Pinpoint the cell where the given text exists, returning its [x, y] midpoint coordinate. 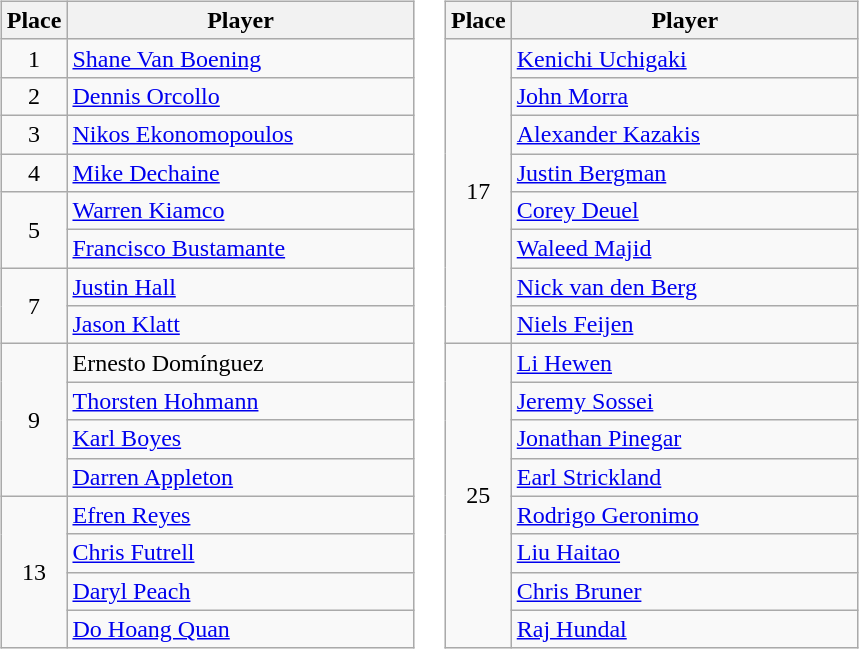
Jason Klatt [240, 325]
3 [34, 134]
Darren Appleton [240, 477]
2 [34, 96]
Rodrigo Geronimo [684, 515]
John Morra [684, 96]
1 [34, 58]
Justin Hall [240, 287]
25 [479, 496]
5 [34, 230]
Efren Reyes [240, 515]
Jonathan Pinegar [684, 439]
Thorsten Hohmann [240, 401]
17 [479, 191]
4 [34, 173]
Ernesto Domínguez [240, 363]
Karl Boyes [240, 439]
Shane Van Boening [240, 58]
13 [34, 572]
Raj Hundal [684, 629]
7 [34, 306]
Corey Deuel [684, 211]
Kenichi Uchigaki [684, 58]
Chris Futrell [240, 553]
Nick van den Berg [684, 287]
Waleed Majid [684, 249]
Do Hoang Quan [240, 629]
Niels Feijen [684, 325]
Nikos Ekonomopoulos [240, 134]
Alexander Kazakis [684, 134]
Li Hewen [684, 363]
9 [34, 420]
Dennis Orcollo [240, 96]
Chris Bruner [684, 591]
Jeremy Sossei [684, 401]
Francisco Bustamante [240, 249]
Liu Haitao [684, 553]
Warren Kiamco [240, 211]
Daryl Peach [240, 591]
Mike Dechaine [240, 173]
Justin Bergman [684, 173]
Earl Strickland [684, 477]
